Detect which cell encompasses the target text, then output its (x, y) center coordinate. 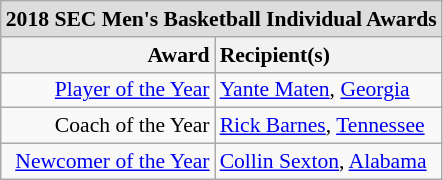
Coach of the Year (108, 126)
Newcomer of the Year (108, 162)
Yante Maten, Georgia (328, 90)
Recipient(s) (328, 55)
Rick Barnes, Tennessee (328, 126)
Collin Sexton, Alabama (328, 162)
Player of the Year (108, 90)
2018 SEC Men's Basketball Individual Awards (222, 19)
Award (108, 55)
